From the cell containing the given text, extract its center point as (X, Y) coordinate. 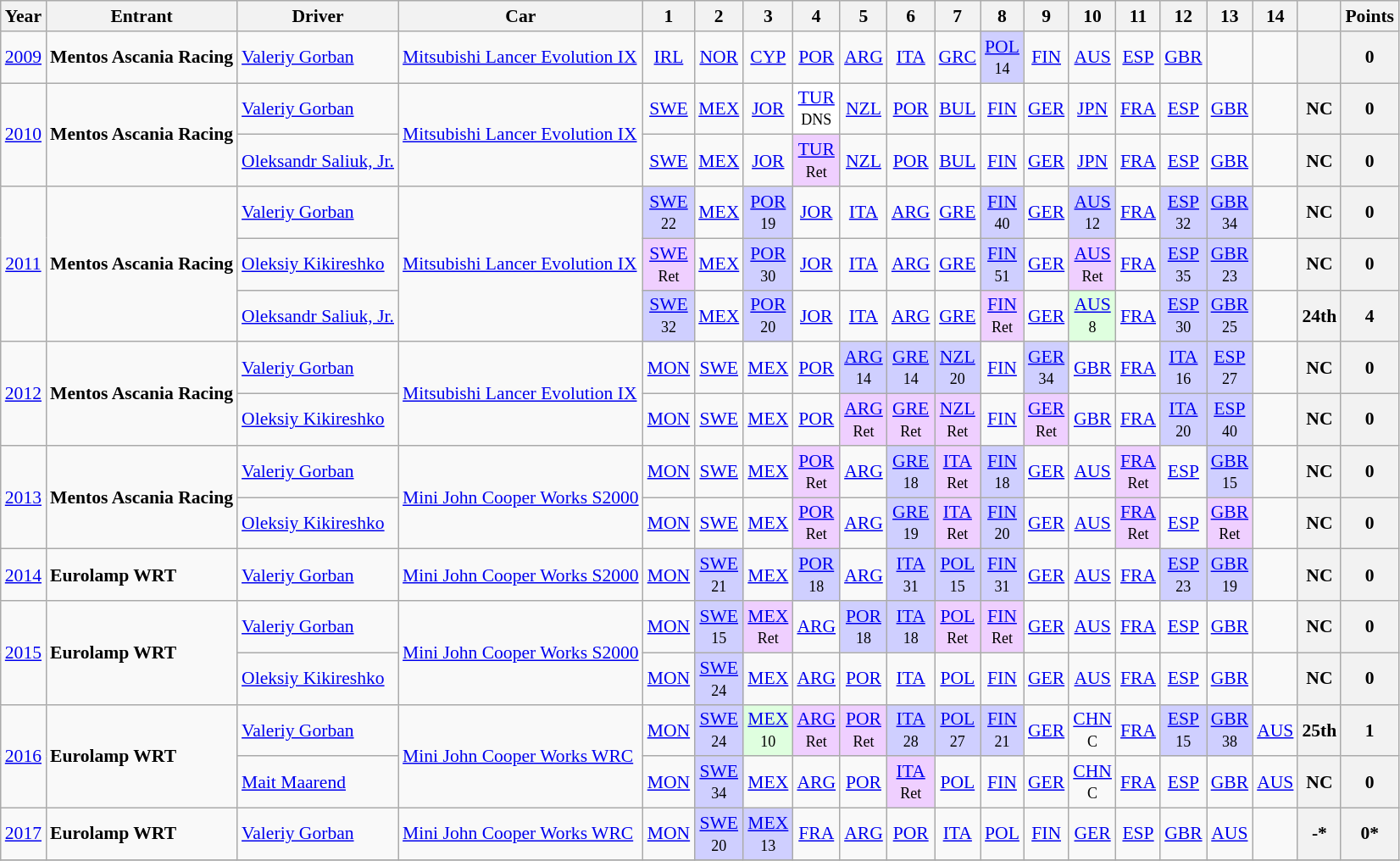
24th (1319, 315)
FIN51 (1002, 264)
ESP23 (1183, 575)
Entrant (142, 16)
2012 (24, 394)
ESP32 (1183, 212)
2009 (24, 58)
GBR38 (1231, 730)
NOR (719, 58)
ARG14 (864, 368)
GRE14 (911, 368)
25th (1319, 730)
GBR23 (1231, 264)
MEX13 (768, 834)
ITA16 (1183, 368)
GBR19 (1231, 575)
POR30 (768, 264)
ESP35 (1183, 264)
POL14 (1002, 58)
AUS8 (1092, 315)
CYP (768, 58)
ITA28 (911, 730)
GBRRet (1231, 524)
FIN21 (1002, 730)
2011 (24, 264)
SWE22 (669, 212)
2010 (24, 135)
FIN31 (1002, 575)
FIN40 (1002, 212)
0* (1369, 834)
12 (1183, 16)
GRERet (911, 420)
2015 (24, 653)
FIN18 (1002, 471)
5 (864, 16)
SWE15 (719, 627)
14 (1275, 16)
7 (958, 16)
MEX10 (768, 730)
GBR25 (1231, 315)
NZL20 (958, 368)
GBR15 (1231, 471)
IRL (669, 58)
11 (1138, 16)
POL27 (958, 730)
13 (1231, 16)
8 (1002, 16)
ESP30 (1183, 315)
GERRet (1046, 420)
2017 (24, 834)
SWE34 (719, 783)
Year (24, 16)
TURRet (816, 161)
Driver (318, 16)
2 (719, 16)
2014 (24, 575)
10 (1092, 16)
ITA31 (911, 575)
POR20 (768, 315)
9 (1046, 16)
ITA18 (911, 627)
POL15 (958, 575)
POLRet (958, 627)
GRE18 (911, 471)
ESP40 (1231, 420)
GBR34 (1231, 212)
ESP15 (1183, 730)
ITA20 (1183, 420)
Car (520, 16)
Mait Maarend (318, 783)
SWE32 (669, 315)
Points (1369, 16)
AUS12 (1092, 212)
MEXRet (768, 627)
2013 (24, 497)
AUSRet (1092, 264)
GER34 (1046, 368)
TURDNS (816, 108)
ESP27 (1231, 368)
NZLRet (958, 420)
SWERet (669, 264)
3 (768, 16)
POR19 (768, 212)
GRC (958, 58)
-* (1319, 834)
SWE21 (719, 575)
2016 (24, 756)
SWE20 (719, 834)
FIN20 (1002, 524)
GRE19 (911, 524)
6 (911, 16)
